Capture the cell that displays the provided text and extract its (x, y) central coordinate. 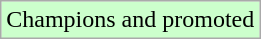
Champions and promoted (130, 20)
